Return the (x, y) coordinate for the center point of the cell that contains the specified text.  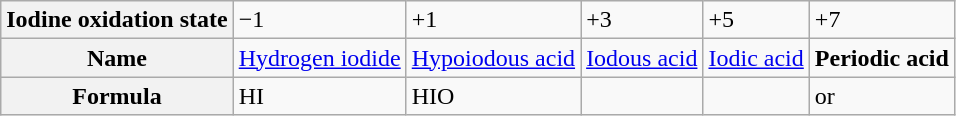
−1 (320, 20)
Name (117, 58)
Hydrogen iodide (320, 58)
or (882, 96)
HI (320, 96)
HIO (493, 96)
Formula (117, 96)
Periodic acid (882, 58)
Hypoiodous acid (493, 58)
Iodic acid (756, 58)
+5 (756, 20)
+7 (882, 20)
Iodine oxidation state (117, 20)
+3 (642, 20)
Iodous acid (642, 58)
+1 (493, 20)
